Output the (x, y) coordinate of the center of the cell containing the given text.  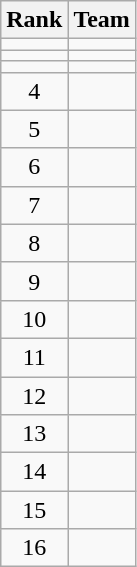
14 (34, 472)
Rank (34, 20)
12 (34, 395)
4 (34, 91)
5 (34, 129)
13 (34, 434)
15 (34, 510)
10 (34, 319)
9 (34, 281)
16 (34, 548)
11 (34, 357)
7 (34, 205)
6 (34, 167)
8 (34, 243)
Team (102, 20)
